Locate the cell with the specified text and output its (x, y) center coordinate. 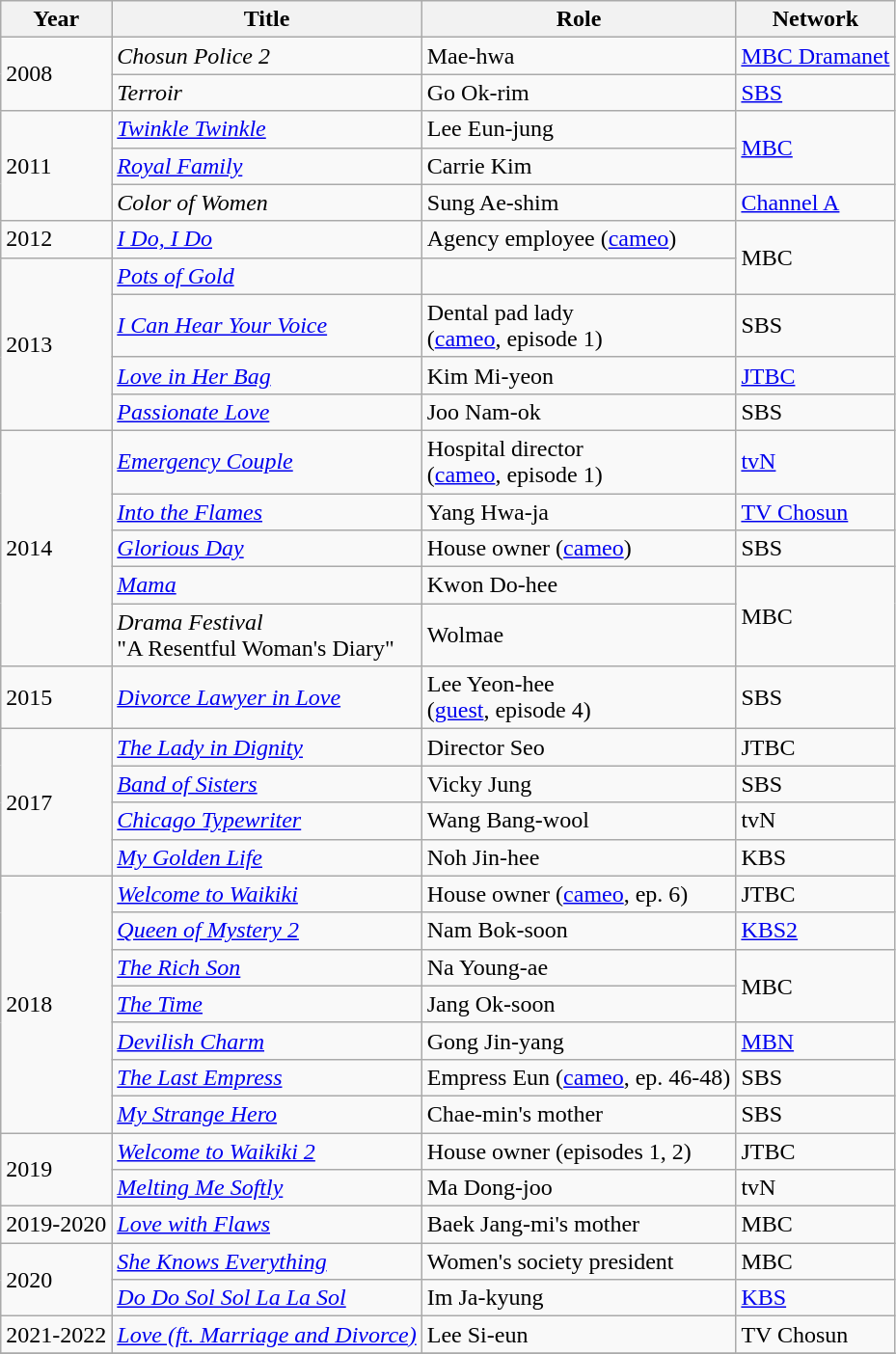
Drama Festival "A Resentful Woman's Diary" (266, 635)
Devilish Charm (266, 1041)
Chosun Police 2 (266, 56)
Nam Bok-soon (579, 931)
Love in Her Bag (266, 375)
Welcome to Waikiki 2 (266, 1151)
Chicago Typewriter (266, 821)
Kwon Do-hee (579, 585)
Mae-hwa (579, 56)
Women's society president (579, 1261)
MBC Dramanet (816, 56)
Na Young-ae (579, 967)
2013 (56, 343)
Queen of Mystery 2 (266, 931)
2018 (56, 1004)
2011 (56, 166)
Band of Sisters (266, 784)
Passionate Love (266, 412)
House owner (episodes 1, 2) (579, 1151)
Title (266, 19)
Lee Eun-jung (579, 129)
My Golden Life (266, 857)
Vicky Jung (579, 784)
Lee Yeon-hee (guest, episode 4) (579, 698)
The Lady in Dignity (266, 747)
2014 (56, 548)
I Can Hear Your Voice (266, 326)
Network (816, 19)
Joo Nam-ok (579, 412)
Color of Women (266, 203)
Melting Me Softly (266, 1188)
Empress Eun (cameo, ep. 46-48) (579, 1077)
The Time (266, 1004)
Baek Jang-mi's mother (579, 1225)
Love (ft. Marriage and Divorce) (266, 1335)
MBN (816, 1041)
Into the Flames (266, 512)
The Rich Son (266, 967)
Emergency Couple (266, 461)
Agency employee (cameo) (579, 239)
Hospital director (cameo, episode 1) (579, 461)
Do Do Sol Sol La La Sol (266, 1298)
Noh Jin-hee (579, 857)
House owner (cameo, ep. 6) (579, 894)
I Do, I Do (266, 239)
Pots of Gold (266, 276)
Director Seo (579, 747)
2020 (56, 1280)
Twinkle Twinkle (266, 129)
She Knows Everything (266, 1261)
Royal Family (266, 166)
My Strange Hero (266, 1114)
Terroir (266, 93)
Sung Ae-shim (579, 203)
Gong Jin-yang (579, 1041)
2019-2020 (56, 1225)
Ma Dong-joo (579, 1188)
KBS2 (816, 931)
2015 (56, 698)
Role (579, 19)
2008 (56, 74)
Year (56, 19)
Chae-min's mother (579, 1114)
Yang Hwa-ja (579, 512)
2017 (56, 802)
Channel A (816, 203)
Dental pad lady (cameo, episode 1) (579, 326)
2019 (56, 1169)
Welcome to Waikiki (266, 894)
Im Ja-kyung (579, 1298)
Wolmae (579, 635)
Glorious Day (266, 549)
Jang Ok-soon (579, 1004)
Love with Flaws (266, 1225)
Mama (266, 585)
Kim Mi-yeon (579, 375)
Lee Si-eun (579, 1335)
2012 (56, 239)
Divorce Lawyer in Love (266, 698)
House owner (cameo) (579, 549)
2021-2022 (56, 1335)
Carrie Kim (579, 166)
The Last Empress (266, 1077)
Wang Bang-wool (579, 821)
Go Ok-rim (579, 93)
